Capture the cell that displays the provided text and extract its [x, y] central coordinate. 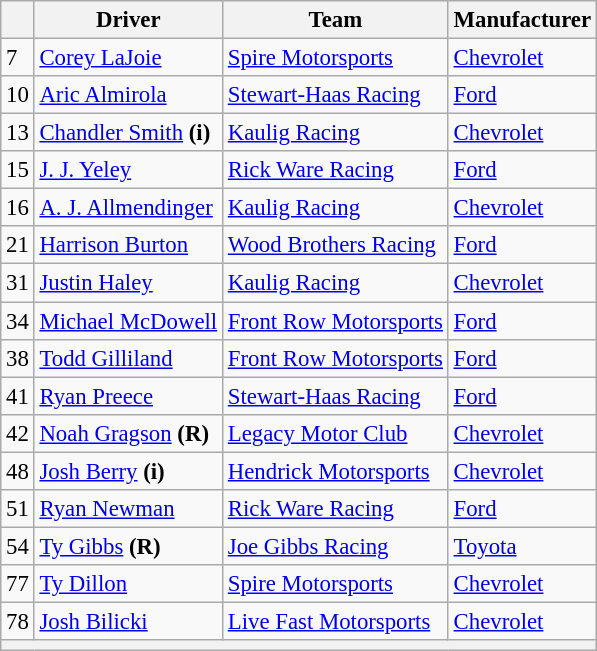
Wood Brothers Racing [335, 245]
42 [18, 433]
13 [18, 133]
Joe Gibbs Racing [335, 546]
54 [18, 546]
Ryan Newman [128, 509]
10 [18, 95]
78 [18, 621]
Ty Dillon [128, 584]
Noah Gragson (R) [128, 433]
7 [18, 58]
Live Fast Motorsports [335, 621]
Team [335, 20]
Aric Almirola [128, 95]
Josh Berry (i) [128, 471]
Josh Bilicki [128, 621]
Justin Haley [128, 283]
Legacy Motor Club [335, 433]
Ryan Preece [128, 396]
Hendrick Motorsports [335, 471]
Ty Gibbs (R) [128, 546]
15 [18, 170]
Chandler Smith (i) [128, 133]
Corey LaJoie [128, 58]
Todd Gilliland [128, 358]
34 [18, 321]
48 [18, 471]
77 [18, 584]
A. J. Allmendinger [128, 208]
J. J. Yeley [128, 170]
51 [18, 509]
Michael McDowell [128, 321]
Driver [128, 20]
21 [18, 245]
41 [18, 396]
Manufacturer [522, 20]
16 [18, 208]
38 [18, 358]
Harrison Burton [128, 245]
31 [18, 283]
Toyota [522, 546]
